Capture the cell that displays the provided text and extract its [X, Y] central coordinate. 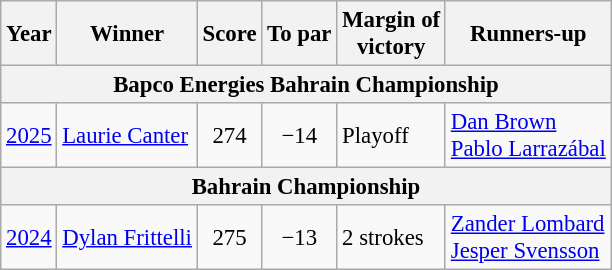
Laurie Canter [127, 136]
Score [230, 34]
275 [230, 238]
2024 [29, 238]
Bahrain Championship [306, 187]
Dan Brown Pablo Larrazábal [528, 136]
Dylan Frittelli [127, 238]
2 strokes [392, 238]
Playoff [392, 136]
2025 [29, 136]
To par [300, 34]
Runners-up [528, 34]
274 [230, 136]
Winner [127, 34]
Zander Lombard Jesper Svensson [528, 238]
Bapco Energies Bahrain Championship [306, 85]
Margin ofvictory [392, 34]
Year [29, 34]
−13 [300, 238]
−14 [300, 136]
